Return the (x, y) coordinate for the center point of the cell that contains the specified text.  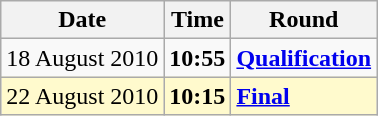
Final (304, 96)
18 August 2010 (82, 58)
Qualification (304, 58)
Round (304, 20)
Date (82, 20)
10:55 (198, 58)
10:15 (198, 96)
Time (198, 20)
22 August 2010 (82, 96)
